Extract the (X, Y) coordinate from the center of the cell holding the provided text.  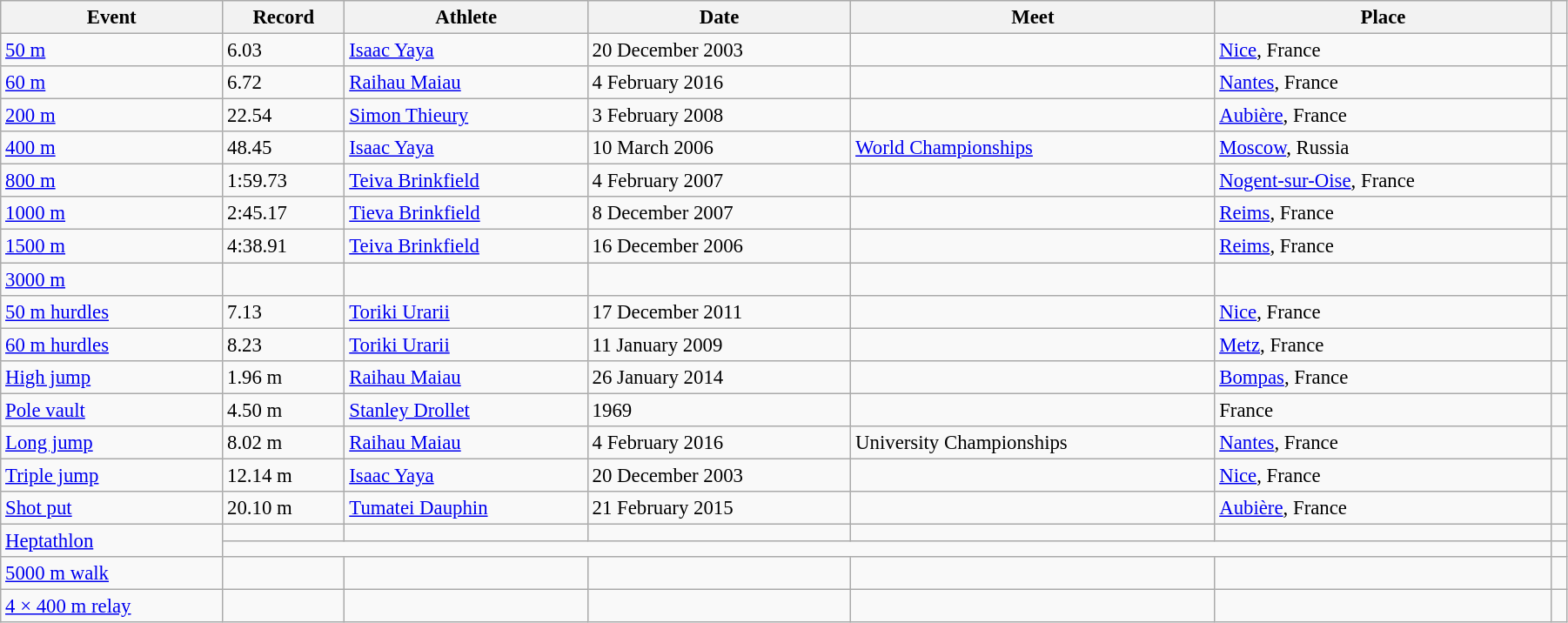
26 January 2014 (719, 377)
Heptathlon (111, 540)
2:45.17 (284, 213)
Athlete (466, 17)
8.23 (284, 345)
Place (1384, 17)
48.45 (284, 148)
University Championships (1033, 443)
21 February 2015 (719, 508)
3 February 2008 (719, 116)
10 March 2006 (719, 148)
Tieva Brinkfield (466, 213)
3000 m (111, 279)
50 m hurdles (111, 311)
Stanley Drollet (466, 410)
4.50 m (284, 410)
Simon Thieury (466, 116)
Meet (1033, 17)
16 December 2006 (719, 246)
Event (111, 17)
800 m (111, 181)
1000 m (111, 213)
400 m (111, 148)
Record (284, 17)
11 January 2009 (719, 345)
6.03 (284, 50)
Bompas, France (1384, 377)
Nogent-sur-Oise, France (1384, 181)
200 m (111, 116)
Triple jump (111, 475)
6.72 (284, 83)
World Championships (1033, 148)
50 m (111, 50)
22.54 (284, 116)
4 February 2007 (719, 181)
Long jump (111, 443)
17 December 2011 (719, 311)
8 December 2007 (719, 213)
1500 m (111, 246)
60 m hurdles (111, 345)
France (1384, 410)
Metz, France (1384, 345)
20.10 m (284, 508)
12.14 m (284, 475)
Date (719, 17)
Tumatei Dauphin (466, 508)
High jump (111, 377)
7.13 (284, 311)
5000 m walk (111, 573)
Pole vault (111, 410)
60 m (111, 83)
Moscow, Russia (1384, 148)
1969 (719, 410)
Shot put (111, 508)
4:38.91 (284, 246)
4 × 400 m relay (111, 606)
1:59.73 (284, 181)
8.02 m (284, 443)
1.96 m (284, 377)
